Detect which cell encompasses the target text, then output its [x, y] center coordinate. 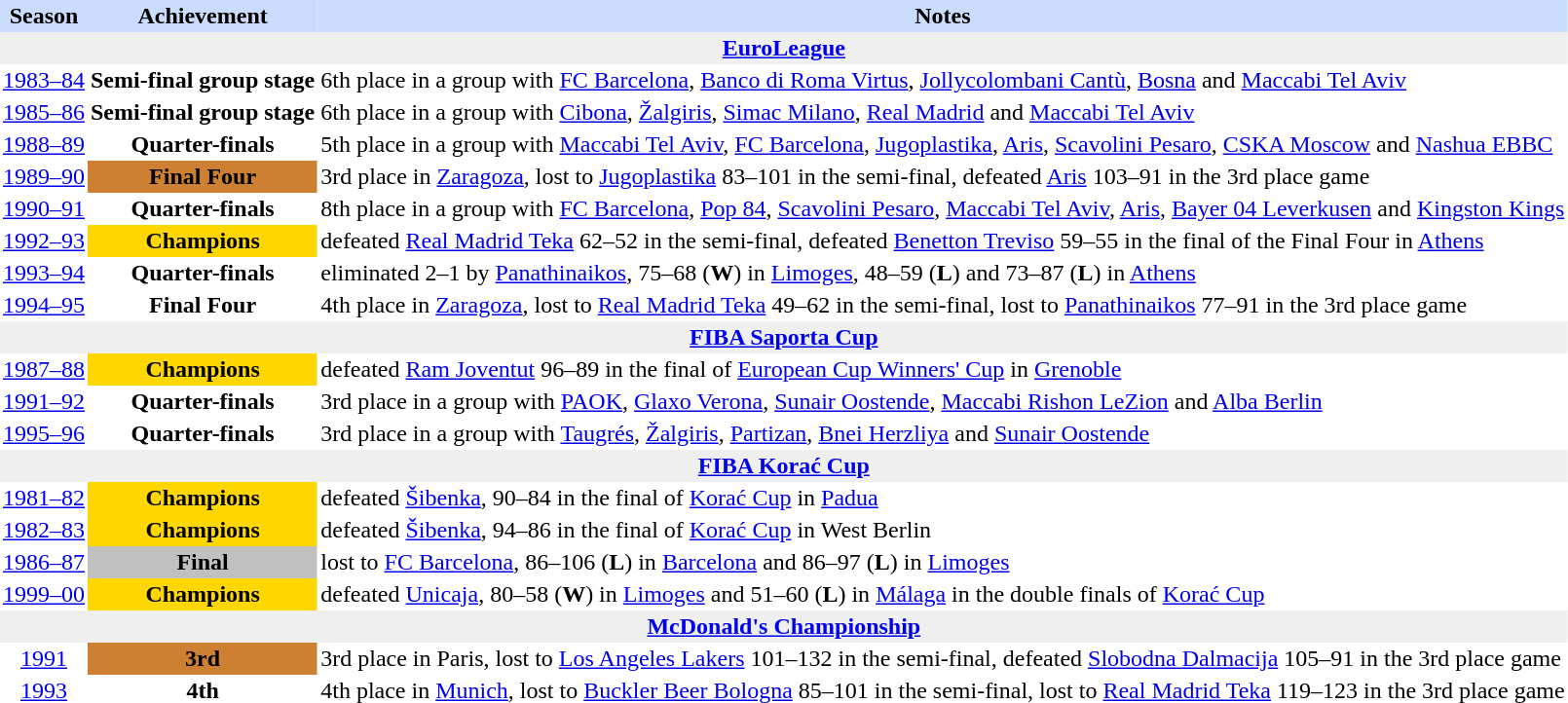
3rd [203, 658]
1990–91 [44, 208]
3rd place in a group with PAOK, Glaxo Verona, Sunair Oostende, Maccabi Rishon LeZion and Alba Berlin [943, 401]
1992–93 [44, 241]
defeated Šibenka, 94–86 in the final of Korać Cup in West Berlin [943, 530]
1987–88 [44, 370]
1993–94 [44, 273]
FIBA Korać Cup [784, 465]
6th place in a group with FC Barcelona, Banco di Roma Virtus, Jollycolombani Cantù, Bosna and Maccabi Tel Aviv [943, 80]
defeated Real Madrid Teka 62–52 in the semi-final, defeated Benetton Treviso 59–55 in the final of the Final Four in Athens [943, 241]
5th place in a group with Maccabi Tel Aviv, FC Barcelona, Jugoplastika, Aris, Scavolini Pesaro, CSKA Moscow and Nashua EBBC [943, 144]
Notes [943, 16]
6th place in a group with Cibona, Žalgiris, Simac Milano, Real Madrid and Maccabi Tel Aviv [943, 113]
1999–00 [44, 594]
3rd place in Zaragoza, lost to Jugoplastika 83–101 in the semi-final, defeated Aris 103–91 in the 3rd place game [943, 177]
defeated Unicaja, 80–58 (W) in Limoges and 51–60 (L) in Málaga in the double finals of Korać Cup [943, 594]
lost to FC Barcelona, 86–106 (L) in Barcelona and 86–97 (L) in Limoges [943, 563]
1983–84 [44, 80]
3rd place in Paris, lost to Los Angeles Lakers 101–132 in the semi-final, defeated Slobodna Dalmacija 105–91 in the 3rd place game [943, 658]
1994–95 [44, 306]
defeated Ram Joventut 96–89 in the final of European Cup Winners' Cup in Grenoble [943, 370]
FIBA Saporta Cup [784, 337]
1985–86 [44, 113]
8th place in a group with FC Barcelona, Pop 84, Scavolini Pesaro, Maccabi Tel Aviv, Aris, Bayer 04 Leverkusen and Kingston Kings [943, 208]
1991–92 [44, 401]
EuroLeague [784, 49]
3rd place in a group with Taugrés, Žalgiris, Partizan, Bnei Herzliya and Sunair Oostende [943, 434]
1989–90 [44, 177]
defeated Šibenka, 90–84 in the final of Korać Cup in Padua [943, 499]
1991 [44, 658]
4th place in Zaragoza, lost to Real Madrid Teka 49–62 in the semi-final, lost to Panathinaikos 77–91 in the 3rd place game [943, 306]
McDonald's Championship [784, 627]
1988–89 [44, 144]
eliminated 2–1 by Panathinaikos, 75–68 (W) in Limoges, 48–59 (L) and 73–87 (L) in Athens [943, 273]
1982–83 [44, 530]
1995–96 [44, 434]
1986–87 [44, 563]
Final [203, 563]
Achievement [203, 16]
Season [44, 16]
1981–82 [44, 499]
